Determine the [X, Y] coordinate at the center of the cell enclosing the given text.  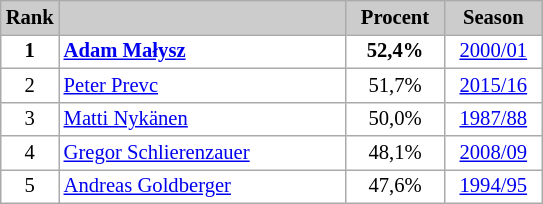
Andreas Goldberger [202, 186]
47,6% [395, 186]
Peter Prevc [202, 85]
1987/88 [493, 119]
4 [30, 153]
48,1% [395, 153]
2000/01 [493, 51]
5 [30, 186]
2015/16 [493, 85]
1 [30, 51]
51,7% [395, 85]
Rank [30, 17]
Season [493, 17]
Gregor Schlierenzauer [202, 153]
3 [30, 119]
Adam Małysz [202, 51]
Matti Nykänen [202, 119]
1994/95 [493, 186]
2 [30, 85]
50,0% [395, 119]
Procent [395, 17]
2008/09 [493, 153]
52,4% [395, 51]
